Return the [X, Y] coordinate for the center point of the cell that contains the specified text.  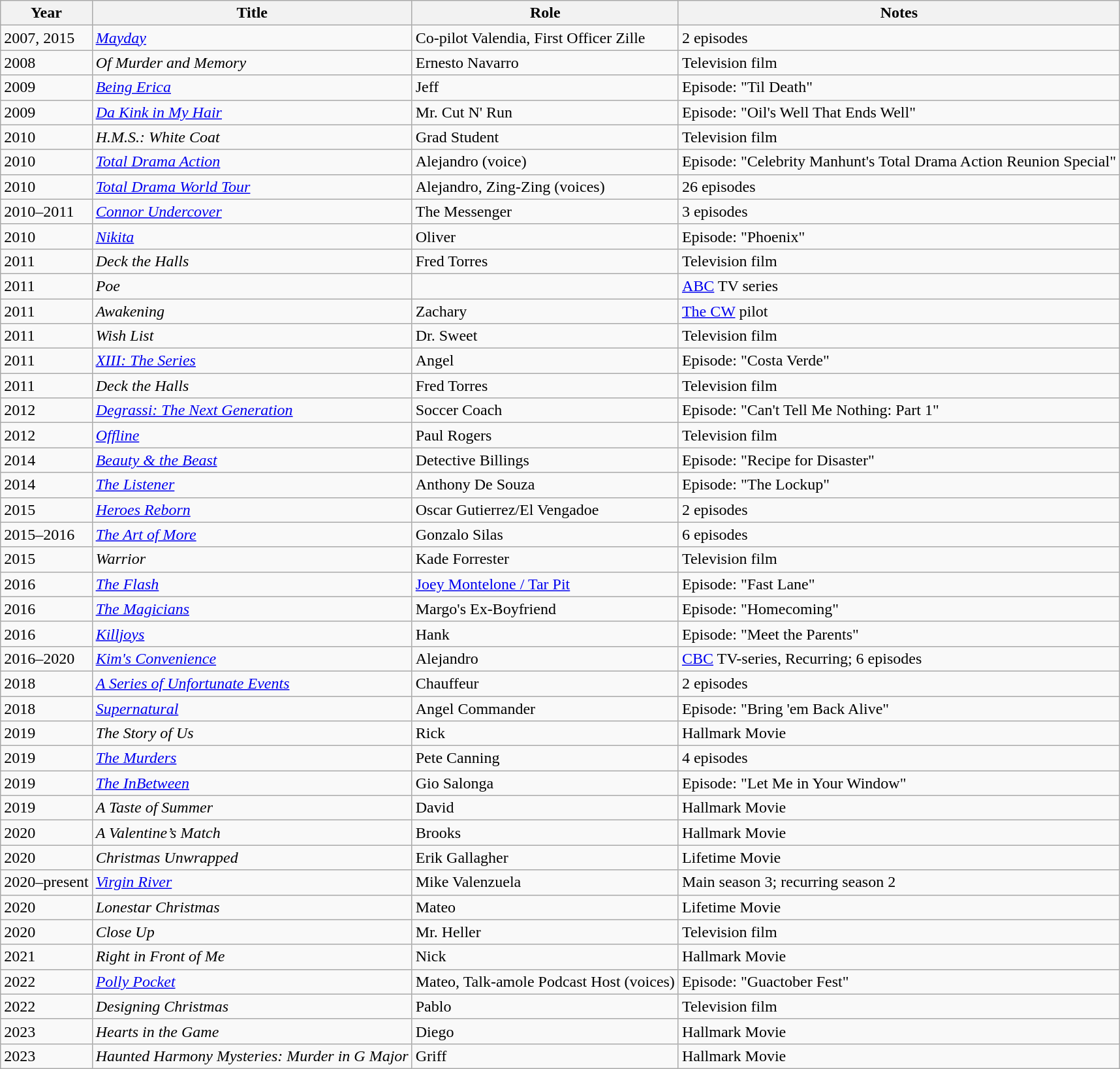
Gonzalo Silas [545, 534]
Brooks [545, 833]
Angel [545, 361]
Notes [899, 13]
Detective Billings [545, 460]
Episode: "Can't Tell Me Nothing: Part 1" [899, 411]
4 episodes [899, 758]
Angel Commander [545, 708]
Kim's Convenience [252, 658]
Pablo [545, 1006]
Close Up [252, 932]
Mr. Cut N' Run [545, 112]
Pete Canning [545, 758]
Supernatural [252, 708]
Episode: "Celebrity Manhunt's Total Drama Action Reunion Special" [899, 162]
Total Drama World Tour [252, 187]
Mateo [545, 907]
3 episodes [899, 211]
The Listener [252, 485]
Grad Student [545, 137]
Da Kink in My Hair [252, 112]
Mayday [252, 38]
Soccer Coach [545, 411]
Ernesto Navarro [545, 63]
Episode: "Meet the Parents" [899, 634]
Nick [545, 957]
A Taste of Summer [252, 808]
Erik Gallagher [545, 858]
Chauffeur [545, 683]
2010–2011 [46, 211]
Haunted Harmony Mysteries: Murder in G Major [252, 1056]
2016–2020 [46, 658]
XIII: The Series [252, 361]
H.M.S.: White Coat [252, 137]
Hank [545, 634]
Margo's Ex-Boyfriend [545, 609]
Episode: "Guactober Fest" [899, 982]
A Series of Unfortunate Events [252, 683]
The Art of More [252, 534]
Hearts in the Game [252, 1031]
Offline [252, 435]
Connor Undercover [252, 211]
Diego [545, 1031]
Alejandro (voice) [545, 162]
Virgin River [252, 882]
Episode: "Recipe for Disaster" [899, 460]
Kade Forrester [545, 559]
Rick [545, 734]
Beauty & the Beast [252, 460]
Anthony De Souza [545, 485]
Oliver [545, 236]
Jeff [545, 87]
Episode: "Homecoming" [899, 609]
Nikita [252, 236]
Poe [252, 286]
Polly Pocket [252, 982]
Title [252, 13]
Christmas Unwrapped [252, 858]
Total Drama Action [252, 162]
Role [545, 13]
Awakening [252, 311]
Mike Valenzuela [545, 882]
The Story of Us [252, 734]
The Magicians [252, 609]
Oscar Gutierrez/El Vengadoe [545, 510]
Mr. Heller [545, 932]
2015–2016 [46, 534]
The Murders [252, 758]
Griff [545, 1056]
Dr. Sweet [545, 336]
Co-pilot Valendia, First Officer Zille [545, 38]
Episode: "Fast Lane" [899, 584]
2020–present [46, 882]
Right in Front of Me [252, 957]
Of Murder and Memory [252, 63]
2008 [46, 63]
The Flash [252, 584]
The Messenger [545, 211]
6 episodes [899, 534]
David [545, 808]
Episode: "Bring 'em Back Alive" [899, 708]
Episode: "Oil's Well That Ends Well" [899, 112]
Lonestar Christmas [252, 907]
Episode: "The Lockup" [899, 485]
2021 [46, 957]
Wish List [252, 336]
CBC TV-series, Recurring; 6 episodes [899, 658]
Alejandro, Zing-Zing (voices) [545, 187]
Main season 3; recurring season 2 [899, 882]
Designing Christmas [252, 1006]
Year [46, 13]
Zachary [545, 311]
Being Erica [252, 87]
A Valentine’s Match [252, 833]
The CW pilot [899, 311]
ABC TV series [899, 286]
Episode: "Phoenix" [899, 236]
26 episodes [899, 187]
Episode: "Costa Verde" [899, 361]
Mateo, Talk-amole Podcast Host (voices) [545, 982]
The InBetween [252, 783]
Alejandro [545, 658]
2007, 2015 [46, 38]
Killjoys [252, 634]
Gio Salonga [545, 783]
Paul Rogers [545, 435]
Episode: "Let Me in Your Window" [899, 783]
Heroes Reborn [252, 510]
Episode: "Til Death" [899, 87]
Warrior [252, 559]
Degrassi: The Next Generation [252, 411]
Joey Montelone / Tar Pit [545, 584]
